From the cell containing the given text, extract its center point as [x, y] coordinate. 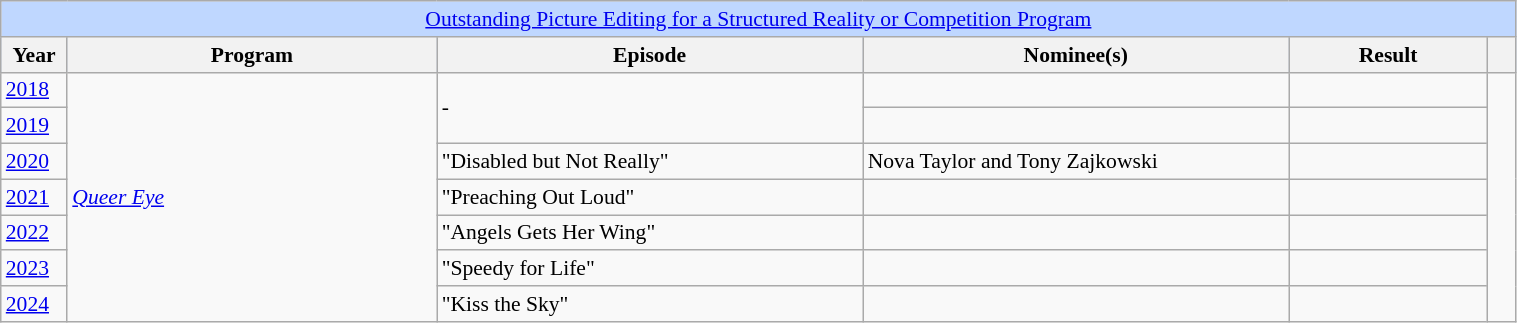
Nova Taylor and Tony Zajkowski [1076, 162]
"Preaching Out Loud" [650, 197]
Result [1388, 55]
2021 [34, 197]
2018 [34, 90]
Year [34, 55]
Program [252, 55]
"Speedy for Life" [650, 269]
"Disabled but Not Really" [650, 162]
Episode [650, 55]
2022 [34, 233]
Queer Eye [252, 196]
Outstanding Picture Editing for a Structured Reality or Competition Program [758, 19]
2020 [34, 162]
2023 [34, 269]
Nominee(s) [1076, 55]
"Angels Gets Her Wing" [650, 233]
"Kiss the Sky" [650, 304]
- [650, 108]
2024 [34, 304]
2019 [34, 126]
